Return the [X, Y] coordinate for the center point of the cell that contains the specified text.  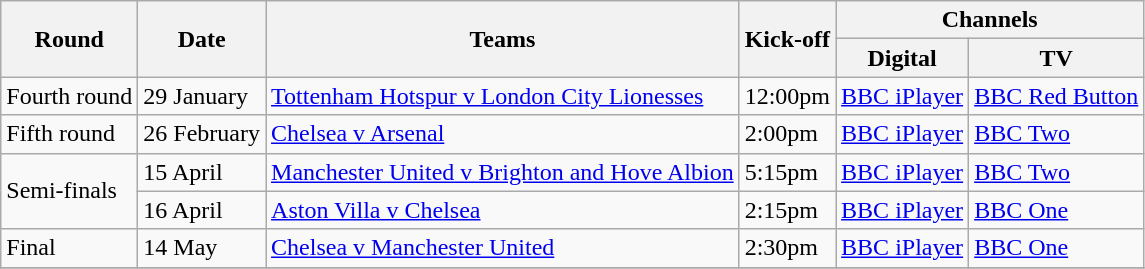
15 April [202, 172]
Chelsea v Arsenal [503, 134]
BBC Red Button [1056, 96]
TV [1056, 58]
Fifth round [70, 134]
12:00pm [787, 96]
Kick-off [787, 39]
Digital [902, 58]
16 April [202, 210]
5:15pm [787, 172]
Fourth round [70, 96]
14 May [202, 248]
Channels [990, 20]
Tottenham Hotspur v London City Lionesses [503, 96]
Aston Villa v Chelsea [503, 210]
2:00pm [787, 134]
Final [70, 248]
Manchester United v Brighton and Hove Albion [503, 172]
Chelsea v Manchester United [503, 248]
Semi-finals [70, 191]
26 February [202, 134]
2:30pm [787, 248]
29 January [202, 96]
Date [202, 39]
2:15pm [787, 210]
Round [70, 39]
Teams [503, 39]
